Find where the given text appears and provide that cell's center as [X, Y] coordinate. 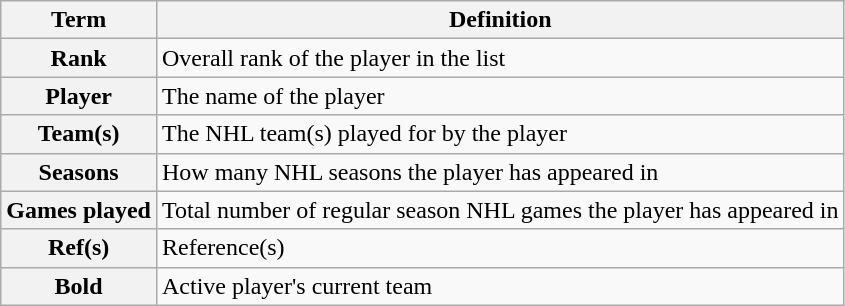
Seasons [79, 172]
The name of the player [500, 96]
Term [79, 20]
Team(s) [79, 134]
Total number of regular season NHL games the player has appeared in [500, 210]
Definition [500, 20]
Bold [79, 286]
Games played [79, 210]
Player [79, 96]
Reference(s) [500, 248]
Active player's current team [500, 286]
The NHL team(s) played for by the player [500, 134]
Ref(s) [79, 248]
Overall rank of the player in the list [500, 58]
Rank [79, 58]
How many NHL seasons the player has appeared in [500, 172]
